For the text-containing cell, return its midpoint in [x, y] coordinate format. 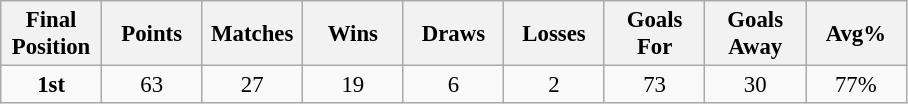
2 [554, 85]
30 [756, 85]
Avg% [856, 34]
Draws [454, 34]
Wins [354, 34]
1st [52, 85]
63 [152, 85]
Goals Away [756, 34]
77% [856, 85]
19 [354, 85]
Goals For [654, 34]
Matches [252, 34]
73 [654, 85]
27 [252, 85]
6 [454, 85]
Points [152, 34]
Losses [554, 34]
Final Position [52, 34]
